Extract the (x, y) coordinate from the center of the cell holding the provided text.  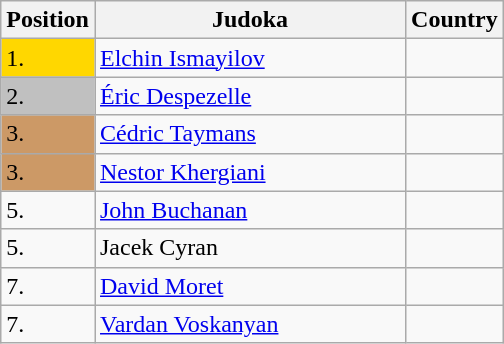
2. (48, 96)
Country (455, 20)
Cédric Taymans (250, 134)
Judoka (250, 20)
Nestor Khergiani (250, 172)
Vardan Voskanyan (250, 324)
Jacek Cyran (250, 248)
1. (48, 58)
Position (48, 20)
David Moret (250, 286)
Elchin Ismayilov (250, 58)
John Buchanan (250, 210)
Éric Despezelle (250, 96)
